Identify which cell holds the provided text, then report its [X, Y] central coordinate. 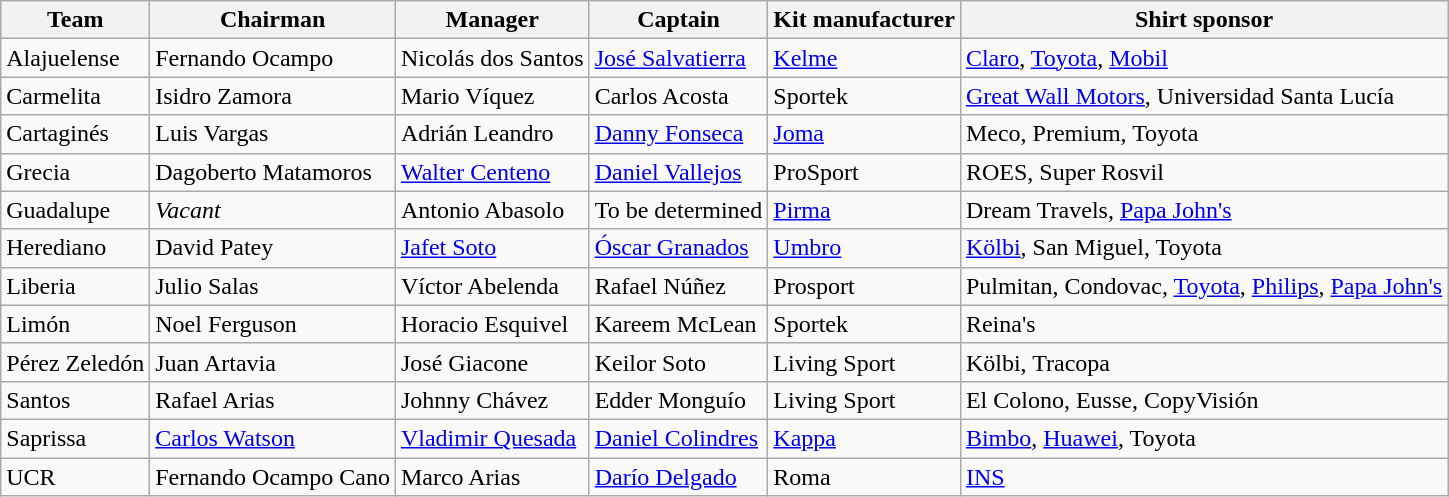
Johnny Chávez [492, 400]
Chairman [273, 20]
Saprissa [76, 438]
Santos [76, 400]
Pulmitan, Condovac, Toyota, Philips, Papa John's [1204, 286]
Meco, Premium, Toyota [1204, 134]
UCR [76, 477]
Julio Salas [273, 286]
Cartaginés [76, 134]
David Patey [273, 248]
Luis Vargas [273, 134]
Juan Artavia [273, 362]
Darío Delgado [678, 477]
Carlos Watson [273, 438]
Rafael Arias [273, 400]
Shirt sponsor [1204, 20]
Daniel Vallejos [678, 172]
José Giacone [492, 362]
Manager [492, 20]
Bimbo, Huawei, Toyota [1204, 438]
ProSport [864, 172]
Antonio Abasolo [492, 210]
Rafael Núñez [678, 286]
Roma [864, 477]
Prosport [864, 286]
Horacio Esquivel [492, 324]
Mario Víquez [492, 96]
Vladimir Quesada [492, 438]
Adrián Leandro [492, 134]
Daniel Colindres [678, 438]
Nicolás dos Santos [492, 58]
Marco Arias [492, 477]
Jafet Soto [492, 248]
Carmelita [76, 96]
Kit manufacturer [864, 20]
Kareem McLean [678, 324]
Kelme [864, 58]
Umbro [864, 248]
Liberia [76, 286]
Noel Ferguson [273, 324]
Joma [864, 134]
Dream Travels, Papa John's [1204, 210]
Pérez Zeledón [76, 362]
Carlos Acosta [678, 96]
Edder Monguío [678, 400]
ROES, Super Rosvil [1204, 172]
Keilor Soto [678, 362]
Fernando Ocampo Cano [273, 477]
Great Wall Motors, Universidad Santa Lucía [1204, 96]
Isidro Zamora [273, 96]
Captain [678, 20]
Fernando Ocampo [273, 58]
Óscar Granados [678, 248]
INS [1204, 477]
To be determined [678, 210]
Herediano [76, 248]
Guadalupe [76, 210]
Walter Centeno [492, 172]
Team [76, 20]
Limón [76, 324]
Kölbi, Tracopa [1204, 362]
Víctor Abelenda [492, 286]
Reina's [1204, 324]
Claro, Toyota, Mobil [1204, 58]
Pirma [864, 210]
Alajuelense [76, 58]
El Colono, Eusse, CopyVisión [1204, 400]
José Salvatierra [678, 58]
Grecia [76, 172]
Kappa [864, 438]
Kölbi, San Miguel, Toyota [1204, 248]
Vacant [273, 210]
Dagoberto Matamoros [273, 172]
Danny Fonseca [678, 134]
